Return (x, y) of the center of cell containing provided text 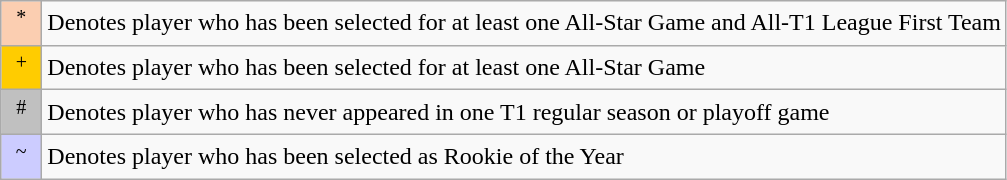
* (22, 24)
# (22, 112)
~ (22, 156)
+ (22, 68)
Denotes player who has been selected for at least one All-Star Game (524, 68)
Denotes player who has been selected for at least one All-Star Game and All-T1 League First Team (524, 24)
Denotes player who has never appeared in one T1 regular season or playoff game (524, 112)
Denotes player who has been selected as Rookie of the Year (524, 156)
